Detect which cell encompasses the target text, then output its (x, y) center coordinate. 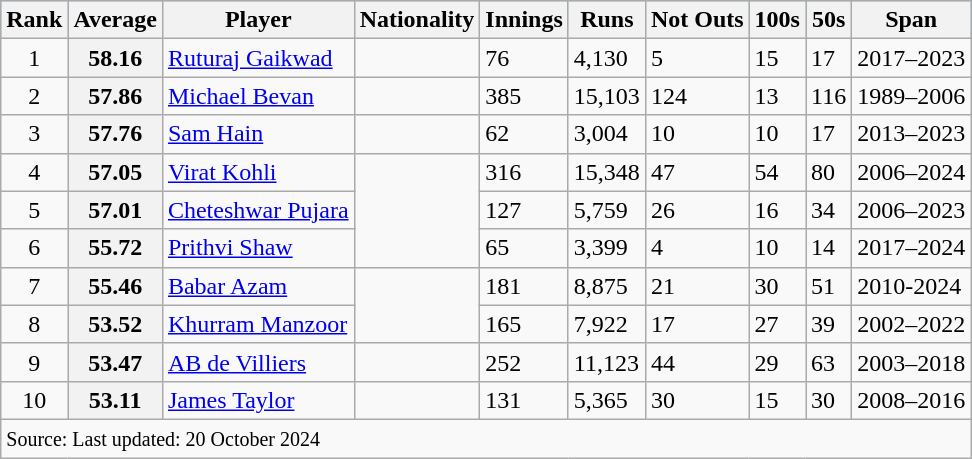
27 (777, 324)
2 (34, 96)
385 (524, 96)
53.47 (116, 362)
4,130 (606, 58)
54 (777, 172)
76 (524, 58)
57.86 (116, 96)
Rank (34, 20)
2017–2024 (912, 248)
55.72 (116, 248)
1989–2006 (912, 96)
Runs (606, 20)
Average (116, 20)
62 (524, 134)
3,399 (606, 248)
44 (697, 362)
2006–2023 (912, 210)
57.01 (116, 210)
55.46 (116, 286)
100s (777, 20)
131 (524, 400)
50s (829, 20)
63 (829, 362)
15,348 (606, 172)
8 (34, 324)
Source: Last updated: 20 October 2024 (486, 438)
53.11 (116, 400)
7,922 (606, 324)
11,123 (606, 362)
Player (258, 20)
6 (34, 248)
165 (524, 324)
116 (829, 96)
Ruturaj Gaikwad (258, 58)
53.52 (116, 324)
181 (524, 286)
Michael Bevan (258, 96)
Khurram Manzoor (258, 324)
Prithvi Shaw (258, 248)
65 (524, 248)
Not Outs (697, 20)
Cheteshwar Pujara (258, 210)
Nationality (417, 20)
2010-2024 (912, 286)
57.05 (116, 172)
21 (697, 286)
1 (34, 58)
9 (34, 362)
James Taylor (258, 400)
58.16 (116, 58)
Innings (524, 20)
13 (777, 96)
26 (697, 210)
7 (34, 286)
5,365 (606, 400)
AB de Villiers (258, 362)
16 (777, 210)
252 (524, 362)
15,103 (606, 96)
2017–2023 (912, 58)
127 (524, 210)
124 (697, 96)
39 (829, 324)
Sam Hain (258, 134)
57.76 (116, 134)
3 (34, 134)
51 (829, 286)
2006–2024 (912, 172)
8,875 (606, 286)
3,004 (606, 134)
Span (912, 20)
29 (777, 362)
2013–2023 (912, 134)
2003–2018 (912, 362)
5,759 (606, 210)
47 (697, 172)
Virat Kohli (258, 172)
80 (829, 172)
14 (829, 248)
2002–2022 (912, 324)
34 (829, 210)
Babar Azam (258, 286)
316 (524, 172)
2008–2016 (912, 400)
